Scan for the cell matching the given text and deliver its (x, y) coordinate at center. 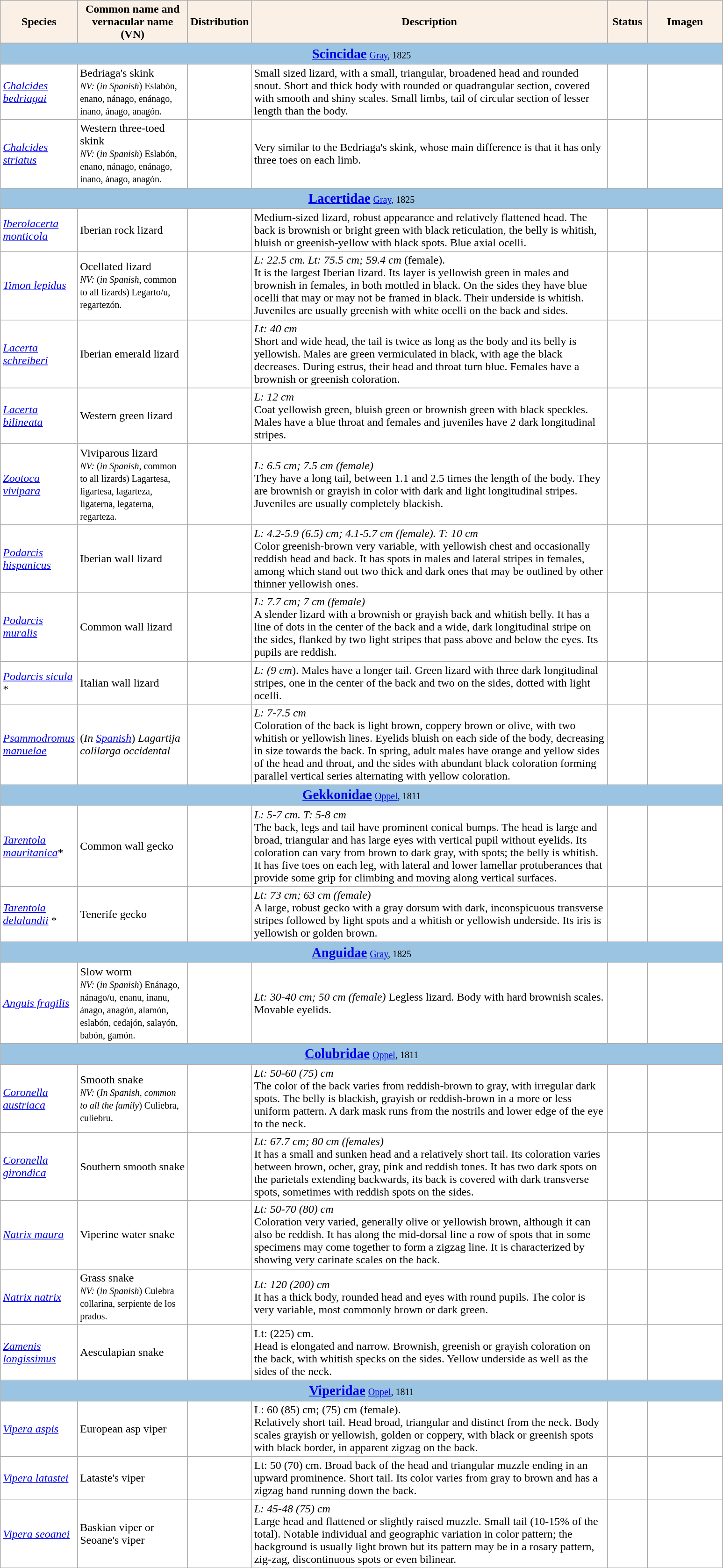
Common wall gecko (133, 846)
Baskian viper or Seoane's viper (133, 1533)
Grass snakeNV: (in Spanish) Culebra collarina, serpiente de los prados. (133, 1296)
Vipera latastei (39, 1478)
Psammodromus manuelae (39, 745)
Iberian emerald lizard (133, 354)
Ocellated lizardNV: (in Spanish, common to all lizards) Legarto/u, regartezón. (133, 286)
Lacerta bilineata (39, 416)
Podarcis muralis (39, 627)
Lacerta schreiberi (39, 354)
Lt: 30-40 cm; 50 cm (female) Legless lizard. Body with hard brownish scales. Movable eyelids. (429, 1003)
Gekkonidae Oppel, 1811 (362, 795)
Iberian wall lizard (133, 558)
Viperidae Oppel, 1811 (362, 1390)
Smooth snakeNV: (In Spanish, common to all the family) Culiebra, culiebru. (133, 1098)
Chalcides bedriagai (39, 92)
Aesculapian snake (133, 1353)
Lt: 120 (200) cmIt has a thick body, rounded head and eyes with round pupils. The color is very variable, most commonly brown or dark green. (429, 1296)
Common wall lizard (133, 627)
Natrix maura (39, 1235)
Chalcides striatus (39, 154)
Viviparous lizardNV: (in Spanish, common to all lizards) Lagartesa, ligartesa, lagarteza, ligaterna, legaterna, regarteza. (133, 484)
Italian wall lizard (133, 682)
Iberolacerta monticola (39, 230)
Colubridae Oppel, 1811 (362, 1054)
Zamenis longissimus (39, 1353)
Vipera aspis (39, 1428)
Podarcis sicula * (39, 682)
Iberian rock lizard (133, 230)
Vipera seoanei (39, 1533)
Status (627, 22)
Tarentola delalandii * (39, 914)
Lataste's viper (133, 1478)
Distribution (220, 22)
(In Spanish) Lagartija colilarga occidental (133, 745)
Bedriaga's skinkNV: (in Spanish) Eslabón, enano, nánago, enánago, inano, ánago, anagón. (133, 92)
Tenerife gecko (133, 914)
Lacertidae Gray, 1825 (362, 198)
Species (39, 22)
Imagen (685, 22)
Southern smooth snake (133, 1167)
Western three-toed skinkNV: (in Spanish) Eslabón, enano, nánago, enánago, inano, ánago, anagón. (133, 154)
Tarentola mauritanica* (39, 846)
European asp viper (133, 1428)
Podarcis hispanicus (39, 558)
Description (429, 22)
Coronella girondica (39, 1167)
Slow wormNV: (in Spanish) Enánago, nánago/u, enanu, inanu, ánago, anagón, alamón, eslabón, cedajón, salayón, babón, gamón. (133, 1003)
Viperine water snake (133, 1235)
Coronella austriaca (39, 1098)
Natrix natrix (39, 1296)
Scincidae Gray, 1825 (362, 54)
Western green lizard (133, 416)
Timon lepidus (39, 286)
Anguidae Gray, 1825 (362, 952)
Very similar to the Bedriaga's skink, whose main difference is that it has only three toes on each limb. (429, 154)
Anguis fragilis (39, 1003)
Common name and vernacular name (VN) (133, 22)
Zootoca vivipara (39, 484)
